Return (X, Y) of the center of cell containing provided text 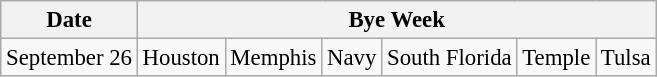
Navy (352, 58)
Temple (556, 58)
Bye Week (396, 20)
Date (69, 20)
Memphis (274, 58)
Tulsa (626, 58)
South Florida (450, 58)
Houston (181, 58)
September 26 (69, 58)
